From the cell containing the given text, extract its center point as [x, y] coordinate. 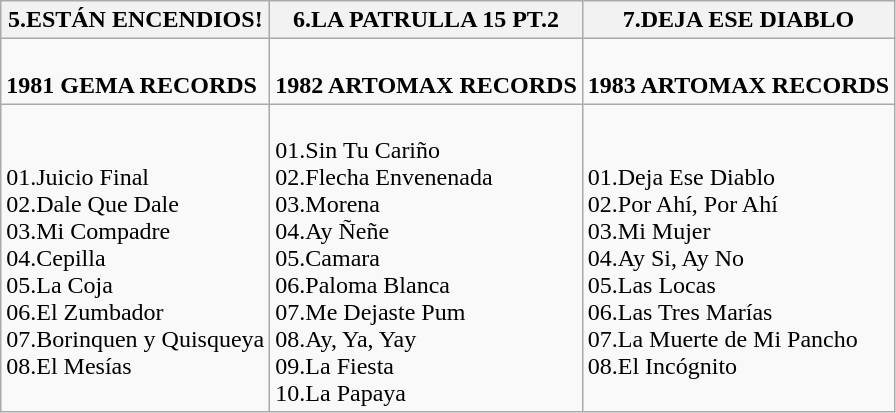
5.ESTÁN ENCENDIOS! [136, 20]
6.LA PATRULLA 15 PT.2 [426, 20]
01.Deja Ese Diablo02.Por Ahí, Por Ahí03.Mi Mujer04.Ay Si, Ay No05.Las Locas06.Las Tres Marías07.La Muerte de Mi Pancho08.El Incógnito [738, 258]
1982 ARTOMAX RECORDS [426, 72]
1983 ARTOMAX RECORDS [738, 72]
01.Sin Tu Cariño02.Flecha Envenenada03.Morena04.Ay Ñeñe05.Camara06.Paloma Blanca07.Me Dejaste Pum08.Ay, Ya, Yay09.La Fiesta10.La Papaya [426, 258]
01.Juicio Final02.Dale Que Dale03.Mi Compadre04.Cepilla05.La Coja06.El Zumbador07.Borinquen y Quisqueya08.El Mesías [136, 258]
7.DEJA ESE DIABLO [738, 20]
1981 GEMA RECORDS [136, 72]
